Provide the [X, Y] coordinate of the cell's center where the given text is located.  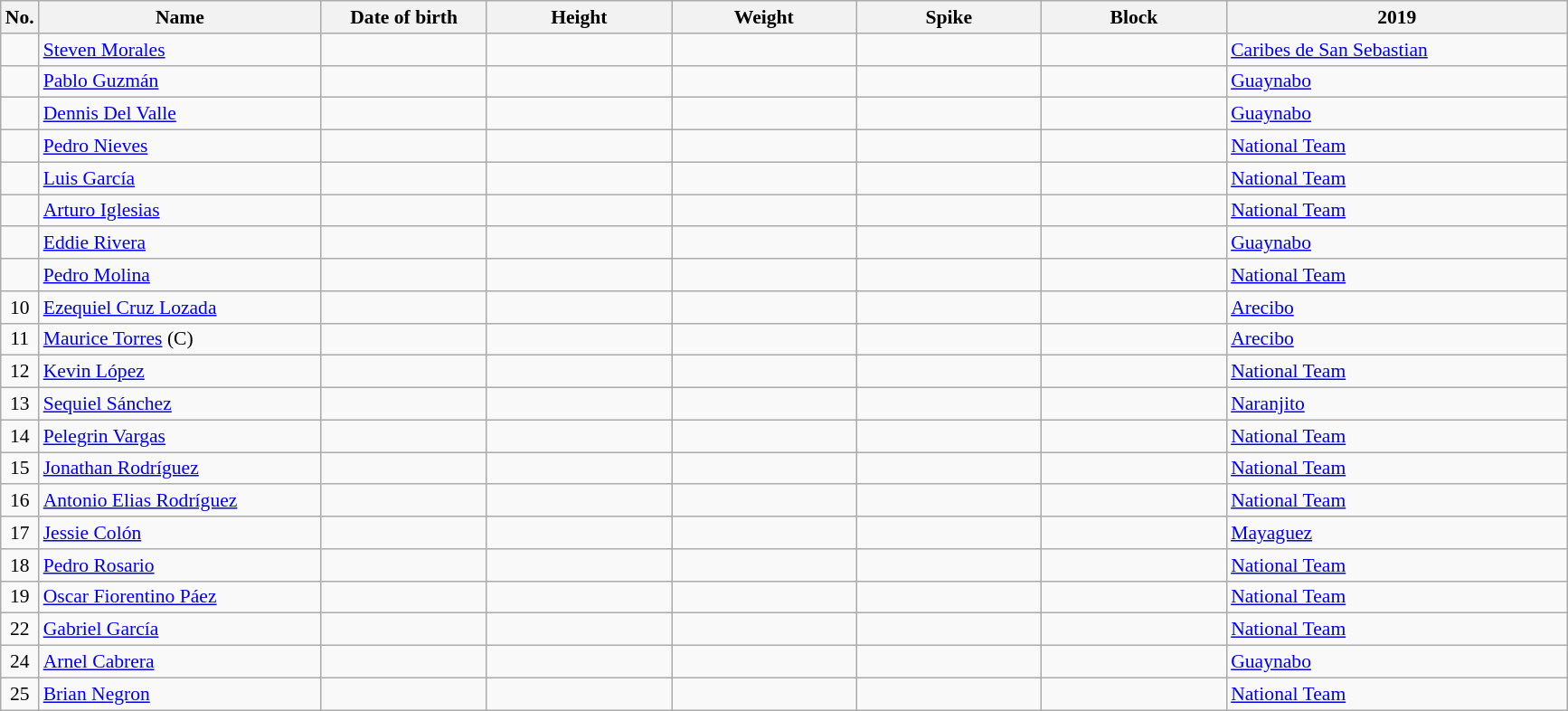
Height [579, 17]
11 [20, 339]
Naranjito [1396, 404]
Weight [765, 17]
Maurice Torres (C) [181, 339]
24 [20, 662]
Eddie Rivera [181, 243]
Luis García [181, 178]
Arturo Iglesias [181, 211]
Mayaguez [1396, 533]
19 [20, 597]
Caribes de San Sebastian [1396, 50]
Pedro Rosario [181, 565]
Dennis Del Valle [181, 114]
Kevin López [181, 372]
14 [20, 436]
Ezequiel Cruz Lozada [181, 308]
25 [20, 694]
Jessie Colón [181, 533]
No. [20, 17]
Arnel Cabrera [181, 662]
16 [20, 501]
Date of birth [403, 17]
Brian Negron [181, 694]
Pedro Nieves [181, 147]
Spike [949, 17]
12 [20, 372]
17 [20, 533]
Steven Morales [181, 50]
2019 [1396, 17]
Sequiel Sánchez [181, 404]
Name [181, 17]
Block [1134, 17]
Pedro Molina [181, 275]
Jonathan Rodríguez [181, 469]
10 [20, 308]
Pelegrin Vargas [181, 436]
18 [20, 565]
15 [20, 469]
13 [20, 404]
22 [20, 630]
Oscar Fiorentino Páez [181, 597]
Gabriel García [181, 630]
Antonio Elias Rodríguez [181, 501]
Pablo Guzmán [181, 81]
